Return the (x, y) coordinate for the center point of the cell that contains the specified text.  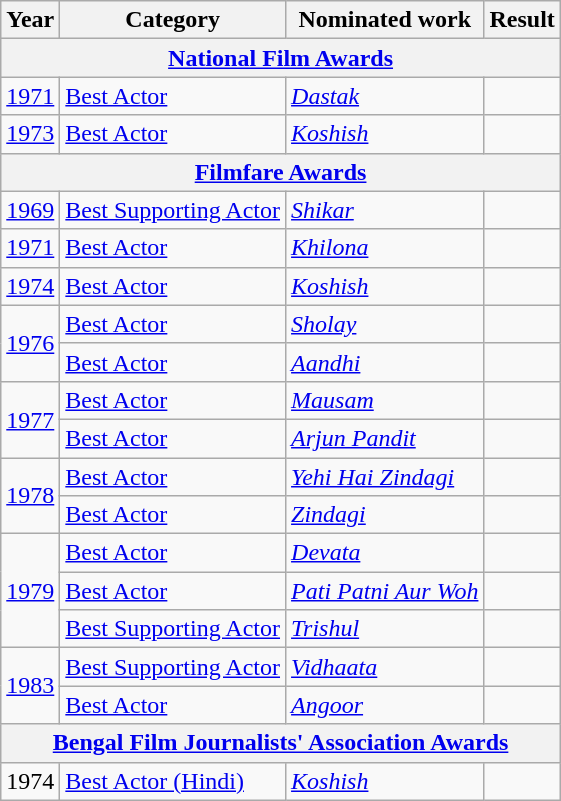
Bengal Film Journalists' Association Awards (281, 743)
Filmfare Awards (281, 172)
Best Actor (Hindi) (173, 781)
Nominated work (385, 20)
Mausam (385, 400)
Dastak (385, 96)
Angoor (385, 705)
Devata (385, 553)
Pati Patni Aur Woh (385, 591)
1978 (30, 496)
Aandhi (385, 362)
1977 (30, 419)
1969 (30, 210)
1976 (30, 343)
Trishul (385, 629)
Sholay (385, 324)
1983 (30, 686)
Zindagi (385, 515)
Yehi Hai Zindagi (385, 477)
Result (522, 20)
1973 (30, 134)
Year (30, 20)
Shikar (385, 210)
Khilona (385, 248)
Category (173, 20)
1979 (30, 591)
National Film Awards (281, 58)
Arjun Pandit (385, 438)
Vidhaata (385, 667)
